Capture the cell that displays the provided text and extract its (x, y) central coordinate. 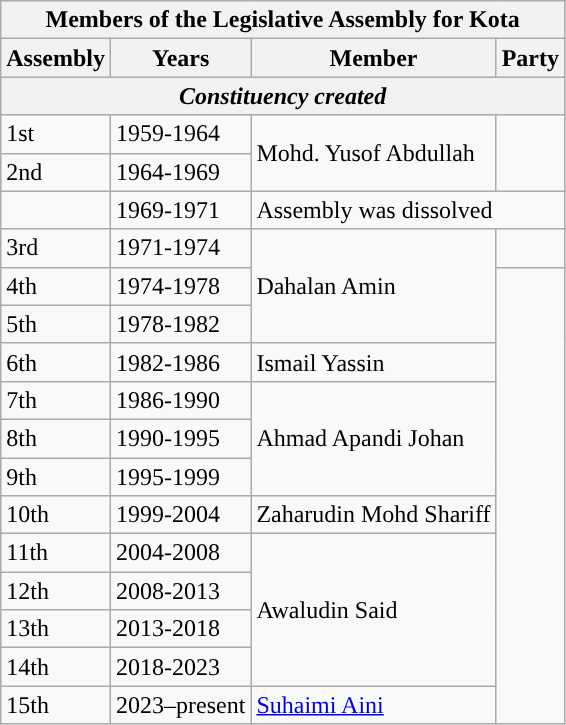
8th (56, 438)
3rd (56, 248)
Awaludin Said (374, 610)
1999-2004 (180, 515)
1978-1982 (180, 324)
Assembly was dissolved (408, 210)
Ahmad Apandi Johan (374, 438)
1990-1995 (180, 438)
1982-1986 (180, 362)
Member (374, 58)
1959-1964 (180, 134)
2nd (56, 172)
Members of the Legislative Assembly for Kota (283, 20)
1995-1999 (180, 477)
7th (56, 400)
Party (530, 58)
1964-1969 (180, 172)
2004-2008 (180, 553)
Zaharudin Mohd Shariff (374, 515)
10th (56, 515)
1971-1974 (180, 248)
4th (56, 286)
Mohd. Yusof Abdullah (374, 153)
1st (56, 134)
2018-2023 (180, 667)
2008-2013 (180, 591)
Assembly (56, 58)
5th (56, 324)
Constituency created (283, 96)
14th (56, 667)
2023–present (180, 705)
9th (56, 477)
Suhaimi Aini (374, 705)
Ismail Yassin (374, 362)
1974-1978 (180, 286)
Years (180, 58)
6th (56, 362)
12th (56, 591)
Dahalan Amin (374, 286)
15th (56, 705)
11th (56, 553)
1969-1971 (180, 210)
13th (56, 629)
1986-1990 (180, 400)
2013-2018 (180, 629)
